Determine the [x, y] coordinate at the center of the cell enclosing the given text.  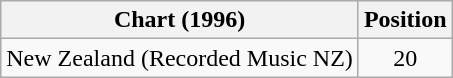
Position [405, 20]
20 [405, 58]
New Zealand (Recorded Music NZ) [180, 58]
Chart (1996) [180, 20]
